Capture the cell that displays the provided text and extract its (x, y) central coordinate. 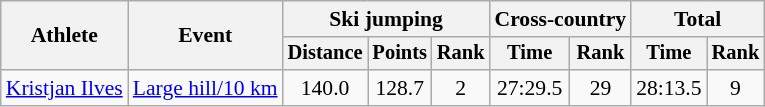
Event (206, 36)
140.0 (326, 88)
27:29.5 (529, 88)
Kristjan Ilves (64, 88)
2 (461, 88)
9 (736, 88)
128.7 (400, 88)
Points (400, 54)
28:13.5 (668, 88)
Cross-country (560, 19)
Total (698, 19)
Large hill/10 km (206, 88)
29 (600, 88)
Distance (326, 54)
Ski jumping (386, 19)
Athlete (64, 36)
